Find where the given text appears and provide that cell's center as (x, y) coordinate. 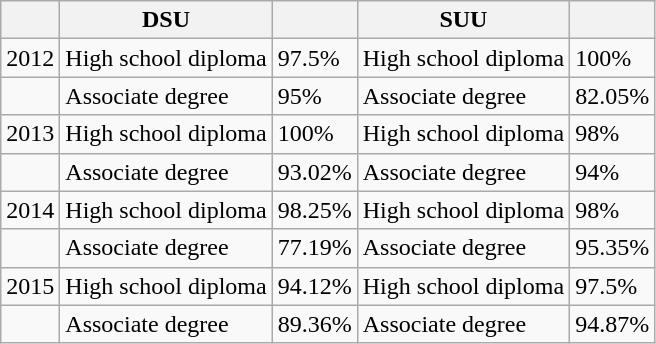
94.12% (314, 286)
SUU (463, 20)
93.02% (314, 172)
98.25% (314, 210)
DSU (166, 20)
89.36% (314, 324)
2015 (30, 286)
95% (314, 96)
95.35% (612, 248)
94% (612, 172)
2012 (30, 58)
2014 (30, 210)
94.87% (612, 324)
2013 (30, 134)
77.19% (314, 248)
82.05% (612, 96)
